Return (X, Y) of the center of cell containing provided text 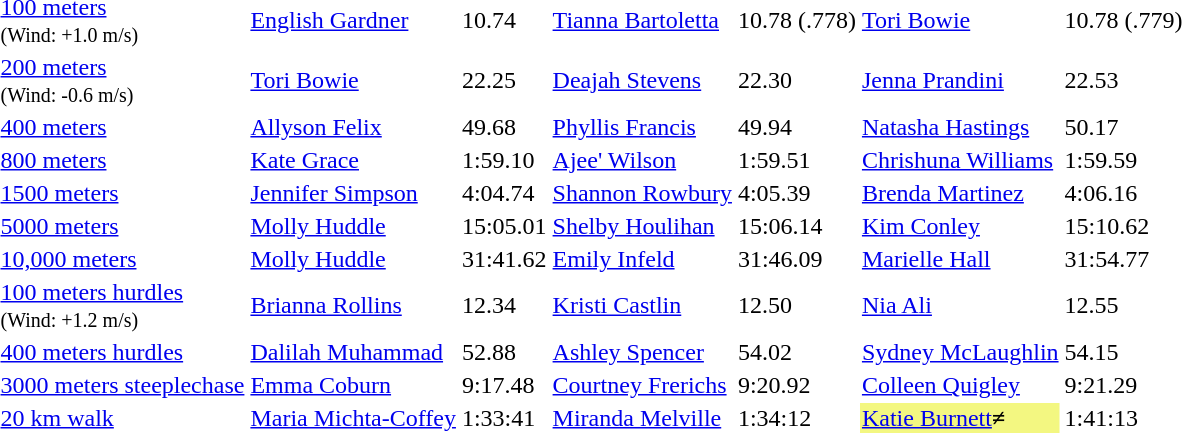
15:05.01 (504, 226)
49.68 (504, 127)
12.50 (796, 306)
31:41.62 (504, 259)
Brenda Martinez (960, 193)
Jennifer Simpson (353, 193)
Shannon Rowbury (642, 193)
4:04.74 (504, 193)
Emily Infeld (642, 259)
Emma Coburn (353, 385)
54.02 (796, 352)
9:20.92 (796, 385)
Phyllis Francis (642, 127)
Ashley Spencer (642, 352)
Maria Michta-Coffey (353, 418)
Deajah Stevens (642, 80)
Natasha Hastings (960, 127)
Nia Ali (960, 306)
Shelby Houlihan (642, 226)
4:05.39 (796, 193)
Dalilah Muhammad (353, 352)
Marielle Hall (960, 259)
Chrishuna Williams (960, 160)
Jenna Prandini (960, 80)
Colleen Quigley (960, 385)
Sydney McLaughlin (960, 352)
1:59.10 (504, 160)
Tori Bowie (353, 80)
12.34 (504, 306)
Courtney Frerichs (642, 385)
52.88 (504, 352)
9:17.48 (504, 385)
1:34:12 (796, 418)
Brianna Rollins (353, 306)
Kristi Castlin (642, 306)
49.94 (796, 127)
1:59.51 (796, 160)
Miranda Melville (642, 418)
1:33:41 (504, 418)
31:46.09 (796, 259)
22.30 (796, 80)
Kim Conley (960, 226)
15:06.14 (796, 226)
Ajee' Wilson (642, 160)
Kate Grace (353, 160)
Katie Burnett≠ (960, 418)
22.25 (504, 80)
Allyson Felix (353, 127)
